Determine the (X, Y) coordinate at the center of the cell enclosing the given text.  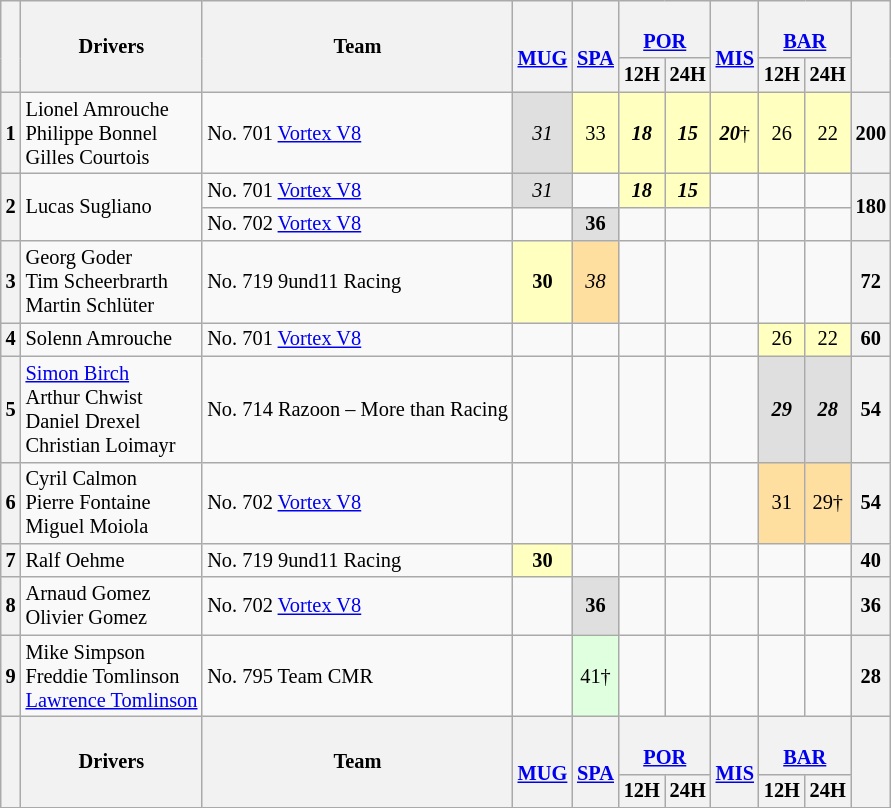
2 (11, 206)
Solenn Amrouche (112, 339)
Ralf Oehme (112, 560)
29† (828, 503)
4 (11, 339)
No. 714 Razoon – More than Racing (357, 409)
Cyril Calmon Pierre Fontaine Miguel Moiola (112, 503)
72 (871, 282)
29 (782, 409)
Lionel Amrouche Philippe Bonnel Gilles Courtois (112, 133)
6 (11, 503)
200 (871, 133)
8 (11, 606)
38 (596, 282)
180 (871, 206)
3 (11, 282)
40 (871, 560)
Mike Simpson Freddie Tomlinson Lawrence Tomlinson (112, 676)
1 (11, 133)
20† (735, 133)
41† (596, 676)
No. 795 Team CMR (357, 676)
Georg Goder Tim Scheerbrarth Martin Schlüter (112, 282)
5 (11, 409)
9 (11, 676)
Simon Birch Arthur Chwist Daniel Drexel Christian Loimayr (112, 409)
7 (11, 560)
Lucas Sugliano (112, 206)
60 (871, 339)
Arnaud Gomez Olivier Gomez (112, 606)
33 (596, 133)
